Extract the (X, Y) coordinate from the center of the cell holding the provided text.  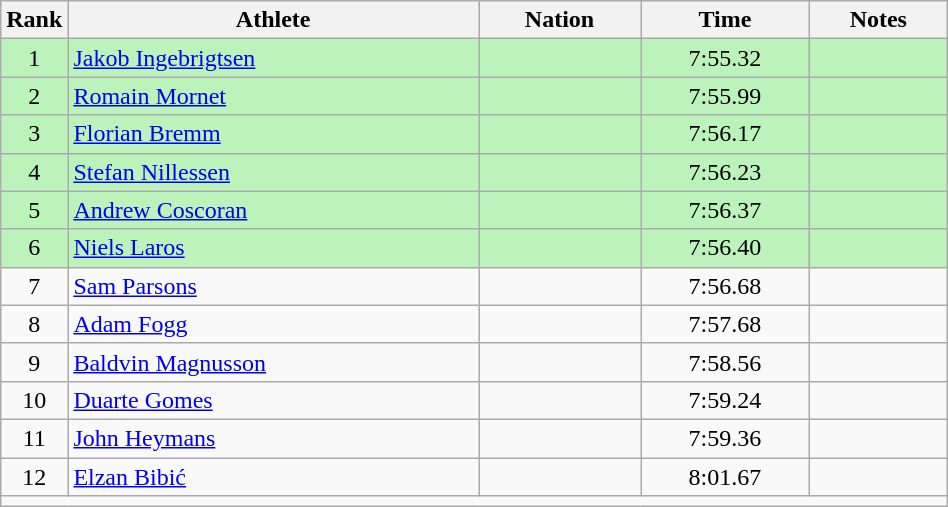
Athlete (274, 20)
Stefan Nillessen (274, 172)
7:56.17 (726, 134)
Romain Mornet (274, 96)
2 (34, 96)
Jakob Ingebrigtsen (274, 58)
7:59.24 (726, 400)
7:55.99 (726, 96)
6 (34, 248)
9 (34, 362)
Nation (559, 20)
Andrew Coscoran (274, 210)
Rank (34, 20)
7:57.68 (726, 324)
4 (34, 172)
10 (34, 400)
7:56.68 (726, 286)
5 (34, 210)
7:56.23 (726, 172)
Notes (878, 20)
7:59.36 (726, 438)
3 (34, 134)
12 (34, 477)
7:58.56 (726, 362)
Elzan Bibić (274, 477)
Sam Parsons (274, 286)
8 (34, 324)
Niels Laros (274, 248)
7 (34, 286)
7:55.32 (726, 58)
Time (726, 20)
Florian Bremm (274, 134)
11 (34, 438)
John Heymans (274, 438)
Adam Fogg (274, 324)
8:01.67 (726, 477)
7:56.37 (726, 210)
Baldvin Magnusson (274, 362)
7:56.40 (726, 248)
1 (34, 58)
Duarte Gomes (274, 400)
